Determine the [X, Y] coordinate at the center of the cell enclosing the given text.  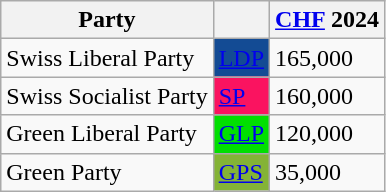
LDP [241, 58]
Swiss Liberal Party [107, 58]
Swiss Socialist Party [107, 96]
SP [241, 96]
35,000 [328, 172]
160,000 [328, 96]
GLP [241, 134]
Party [107, 20]
165,000 [328, 58]
Green Party [107, 172]
CHF 2024 [328, 20]
120,000 [328, 134]
Green Liberal Party [107, 134]
GPS [241, 172]
